Scan for the cell matching the given text and deliver its [X, Y] coordinate at center. 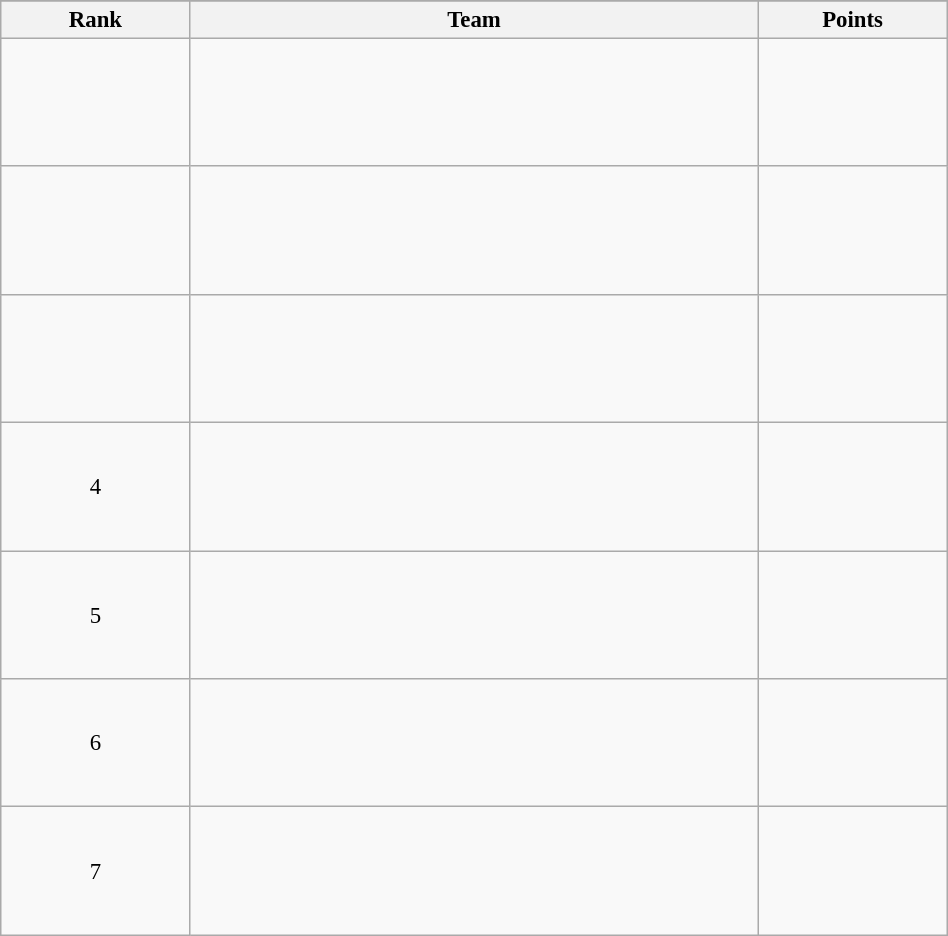
Team [474, 20]
Rank [96, 20]
5 [96, 615]
Points [852, 20]
7 [96, 871]
6 [96, 743]
4 [96, 487]
